Extract the [x, y] coordinate from the center of the cell holding the provided text.  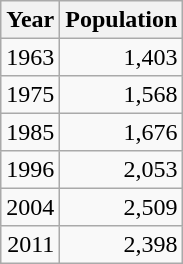
2,509 [122, 206]
1975 [30, 94]
1,676 [122, 132]
1996 [30, 170]
1,403 [122, 56]
1,568 [122, 94]
Year [30, 20]
1985 [30, 132]
2,398 [122, 244]
2011 [30, 244]
Population [122, 20]
2,053 [122, 170]
1963 [30, 56]
2004 [30, 206]
